For the text-containing cell, return its midpoint in (X, Y) coordinate format. 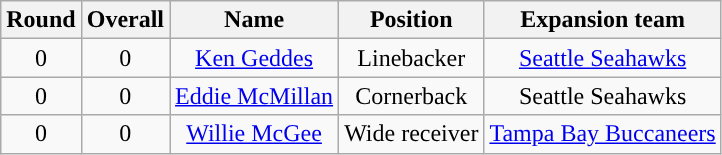
Linebacker (412, 58)
Ken Geddes (254, 58)
Tampa Bay Buccaneers (602, 134)
Round (41, 20)
Willie McGee (254, 134)
Name (254, 20)
Cornerback (412, 96)
Wide receiver (412, 134)
Overall (125, 20)
Expansion team (602, 20)
Eddie McMillan (254, 96)
Position (412, 20)
